Return the (X, Y) coordinate for the center point of the cell that contains the specified text.  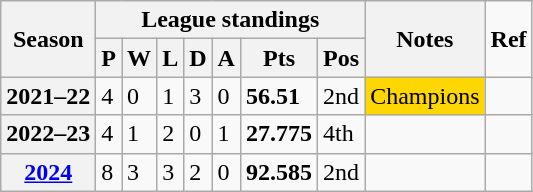
2021–22 (48, 96)
L (170, 58)
Pos (342, 58)
27.775 (278, 134)
A (226, 58)
D (198, 58)
P (109, 58)
League standings (230, 20)
W (140, 58)
4th (342, 134)
Pts (278, 58)
2022–23 (48, 134)
Champions (425, 96)
8 (109, 172)
92.585 (278, 172)
Season (48, 39)
2024 (48, 172)
Notes (425, 39)
56.51 (278, 96)
Ref (508, 39)
